Detect which cell encompasses the target text, then output its [x, y] center coordinate. 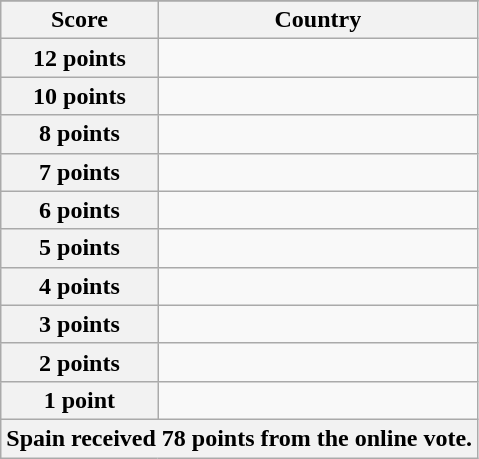
Country [318, 20]
10 points [80, 96]
2 points [80, 362]
1 point [80, 400]
5 points [80, 248]
6 points [80, 210]
3 points [80, 324]
4 points [80, 286]
8 points [80, 134]
7 points [80, 172]
Score [80, 20]
Spain received 78 points from the online vote. [240, 438]
12 points [80, 58]
